From the cell containing the given text, extract its center point as [X, Y] coordinate. 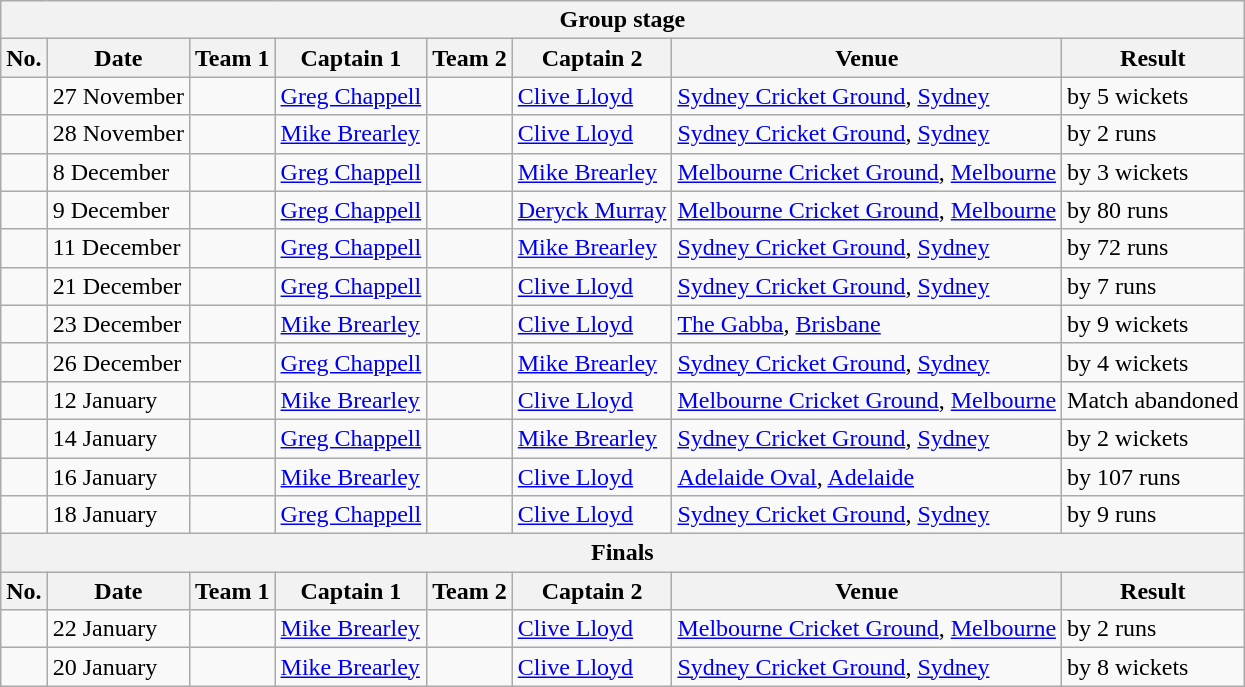
11 December [118, 248]
by 5 wickets [1153, 96]
The Gabba, Brisbane [867, 324]
by 72 runs [1153, 248]
Group stage [622, 20]
by 3 wickets [1153, 172]
22 January [118, 629]
16 January [118, 477]
by 107 runs [1153, 477]
by 7 runs [1153, 286]
27 November [118, 96]
8 December [118, 172]
Match abandoned [1153, 400]
28 November [118, 134]
by 80 runs [1153, 210]
18 January [118, 515]
14 January [118, 438]
by 2 wickets [1153, 438]
Adelaide Oval, Adelaide [867, 477]
23 December [118, 324]
by 4 wickets [1153, 362]
21 December [118, 286]
Deryck Murray [592, 210]
by 9 wickets [1153, 324]
9 December [118, 210]
20 January [118, 667]
Finals [622, 553]
by 9 runs [1153, 515]
12 January [118, 400]
26 December [118, 362]
by 8 wickets [1153, 667]
